Return the (X, Y) coordinate for the center point of the cell that contains the specified text.  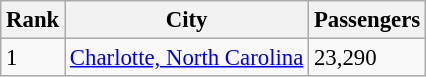
City (187, 20)
Rank (33, 20)
23,290 (368, 58)
Charlotte, North Carolina (187, 58)
Passengers (368, 20)
1 (33, 58)
